Locate the cell with the specified text and output its [x, y] center coordinate. 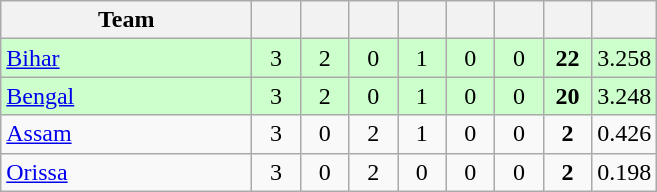
3.248 [624, 96]
20 [568, 96]
0.426 [624, 134]
Bihar [126, 58]
0.198 [624, 172]
Bengal [126, 96]
Orissa [126, 172]
22 [568, 58]
Assam [126, 134]
Team [126, 20]
3.258 [624, 58]
